Locate the cell with the specified text and output its (X, Y) center coordinate. 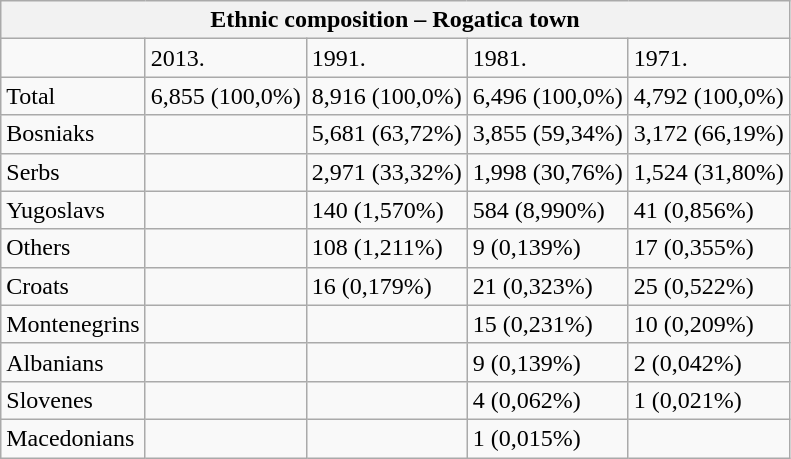
108 (1,211%) (386, 248)
Total (73, 96)
Yugoslavs (73, 210)
10 (0,209%) (708, 324)
2,971 (33,32%) (386, 172)
1971. (708, 58)
Slovenes (73, 400)
21 (0,323%) (548, 286)
6,855 (100,0%) (226, 96)
Others (73, 248)
Bosniaks (73, 134)
1981. (548, 58)
584 (8,990%) (548, 210)
140 (1,570%) (386, 210)
6,496 (100,0%) (548, 96)
17 (0,355%) (708, 248)
41 (0,856%) (708, 210)
25 (0,522%) (708, 286)
8,916 (100,0%) (386, 96)
4 (0,062%) (548, 400)
Macedonians (73, 438)
16 (0,179%) (386, 286)
1 (0,021%) (708, 400)
Albanians (73, 362)
Montenegrins (73, 324)
2 (0,042%) (708, 362)
Serbs (73, 172)
1991. (386, 58)
4,792 (100,0%) (708, 96)
Croats (73, 286)
Ethnic composition – Rogatica town (396, 20)
15 (0,231%) (548, 324)
2013. (226, 58)
1,998 (30,76%) (548, 172)
3,855 (59,34%) (548, 134)
1 (0,015%) (548, 438)
5,681 (63,72%) (386, 134)
1,524 (31,80%) (708, 172)
3,172 (66,19%) (708, 134)
